Return the [x, y] coordinate for the center point of the cell that contains the specified text.  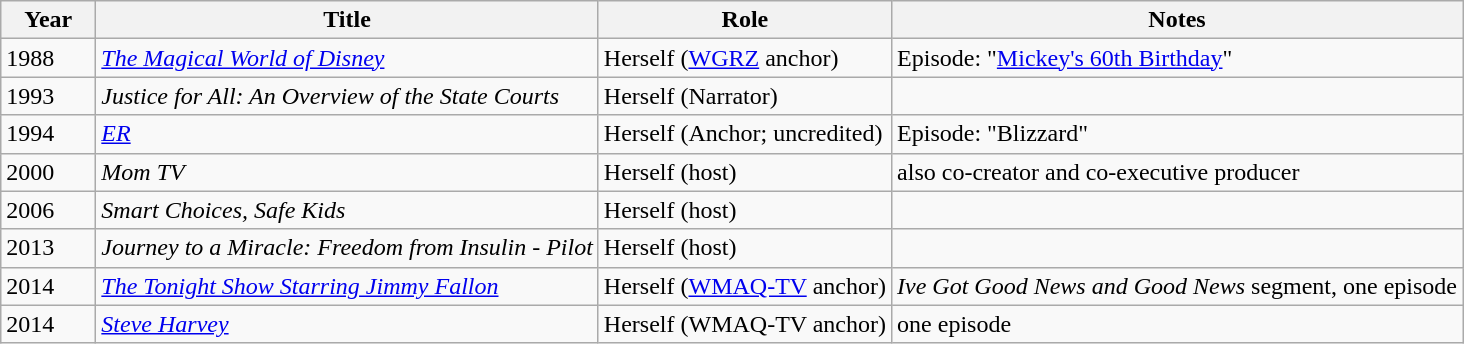
Journey to a Miracle: Freedom from Insulin - Pilot [348, 248]
2000 [48, 172]
Episode: "Blizzard" [1178, 134]
Smart Choices, Safe Kids [348, 210]
Herself (Narrator) [744, 96]
Episode: "Mickey's 60th Birthday" [1178, 58]
Herself (Anchor; uncredited) [744, 134]
The Tonight Show Starring Jimmy Fallon [348, 286]
2013 [48, 248]
1988 [48, 58]
also co-creator and co-executive producer [1178, 172]
Ive Got Good News and Good News segment, one episode [1178, 286]
ER [348, 134]
Herself (WGRZ anchor) [744, 58]
2006 [48, 210]
The Magical World of Disney [348, 58]
1993 [48, 96]
Title [348, 20]
Steve Harvey [348, 324]
1994 [48, 134]
Mom TV [348, 172]
Role [744, 20]
Notes [1178, 20]
one episode [1178, 324]
Justice for All: An Overview of the State Courts [348, 96]
Year [48, 20]
